For the text-containing cell, return its midpoint in (x, y) coordinate format. 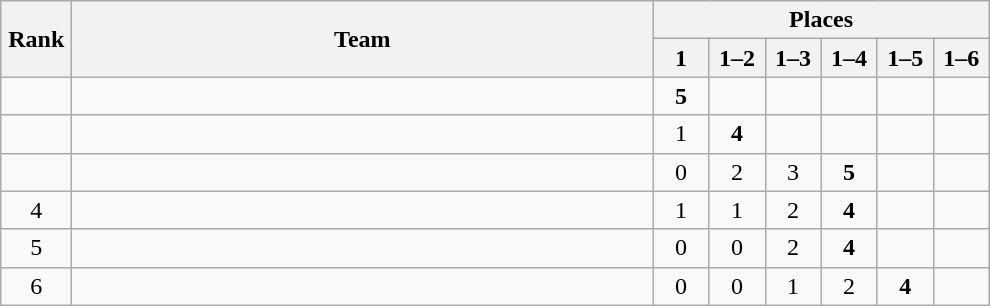
Places (821, 20)
1–4 (849, 58)
3 (793, 172)
1–6 (961, 58)
1–2 (737, 58)
1–5 (905, 58)
6 (36, 286)
1–3 (793, 58)
Rank (36, 39)
Team (362, 39)
